Identify which cell holds the provided text, then report its (x, y) central coordinate. 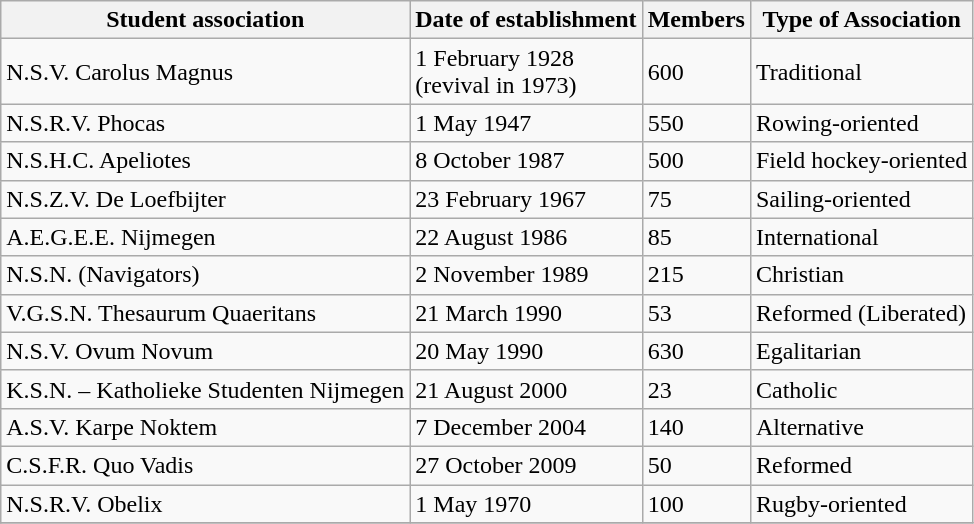
Type of Association (861, 20)
1 May 1970 (526, 503)
23 (696, 389)
630 (696, 351)
N.S.V. Ovum Novum (206, 351)
N.S.Z.V. De Loefbijter (206, 199)
22 August 1986 (526, 237)
Egalitarian (861, 351)
A.S.V. Karpe Noktem (206, 427)
Sailing-oriented (861, 199)
Rugby-oriented (861, 503)
Student association (206, 20)
20 May 1990 (526, 351)
23 February 1967 (526, 199)
100 (696, 503)
N.S.R.V. Phocas (206, 123)
N.S.V. Carolus Magnus (206, 72)
Christian (861, 275)
500 (696, 161)
140 (696, 427)
1 February 1928(revival in 1973) (526, 72)
Members (696, 20)
2 November 1989 (526, 275)
21 August 2000 (526, 389)
50 (696, 465)
V.G.S.N. Thesaurum Quaeritans (206, 313)
8 October 1987 (526, 161)
Reformed (Liberated) (861, 313)
K.S.N. – Katholieke Studenten Nijmegen (206, 389)
N.S.H.C. Apeliotes (206, 161)
Catholic (861, 389)
215 (696, 275)
Field hockey-oriented (861, 161)
53 (696, 313)
21 March 1990 (526, 313)
7 December 2004 (526, 427)
27 October 2009 (526, 465)
1 May 1947 (526, 123)
International (861, 237)
C.S.F.R. Quo Vadis (206, 465)
75 (696, 199)
Reformed (861, 465)
Rowing-oriented (861, 123)
85 (696, 237)
Traditional (861, 72)
Alternative (861, 427)
600 (696, 72)
N.S.R.V. Obelix (206, 503)
N.S.N. (Navigators) (206, 275)
A.E.G.E.E. Nijmegen (206, 237)
550 (696, 123)
Date of establishment (526, 20)
